Return the (X, Y) coordinate for the center point of the cell that contains the specified text.  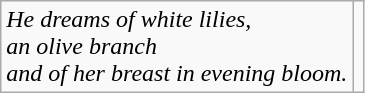
He dreams of white lilies,an olive branchand of her breast in evening bloom. (177, 47)
